Identify which cell holds the provided text, then report its [X, Y] central coordinate. 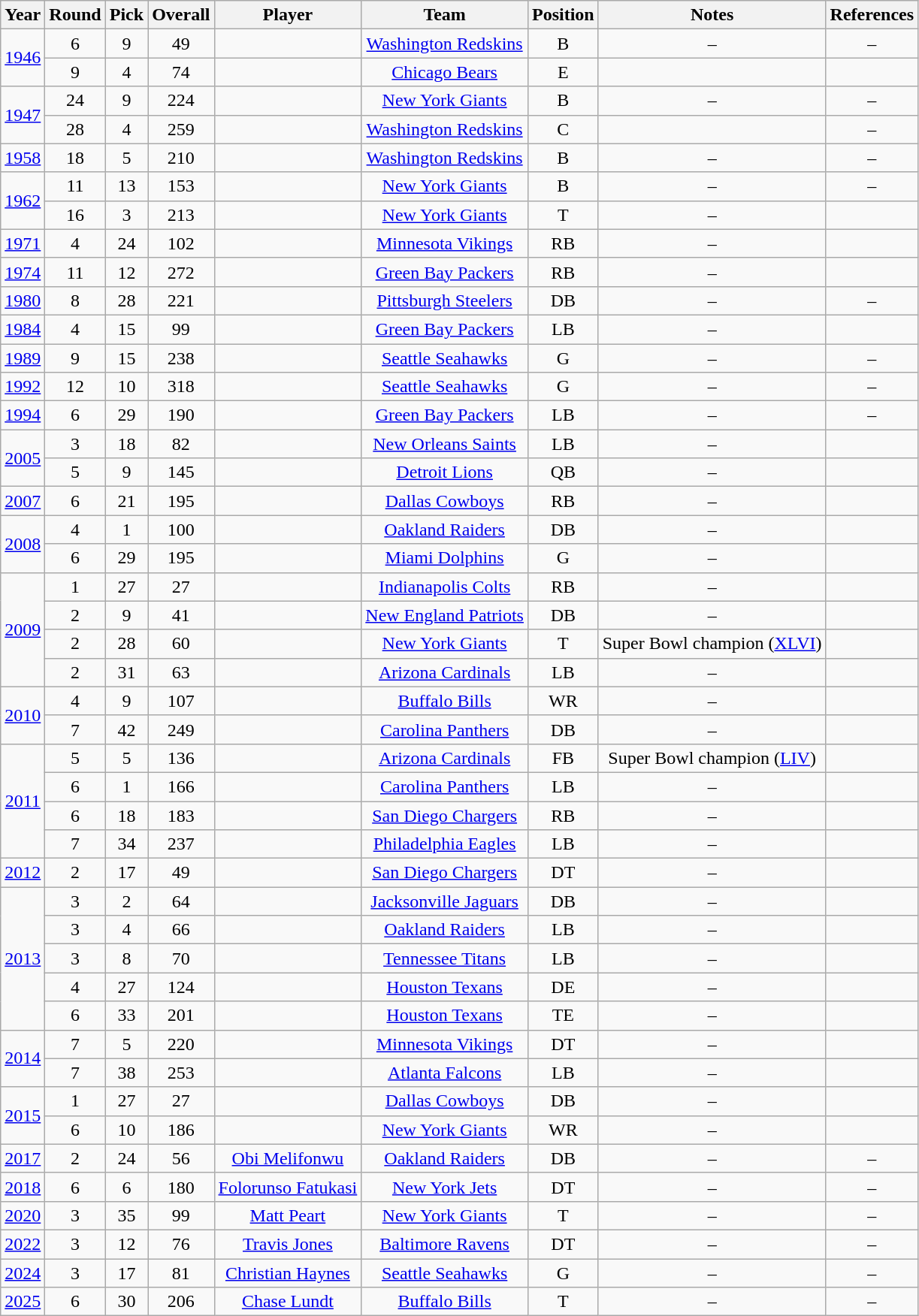
124 [181, 987]
21 [126, 501]
Indianapolis Colts [445, 587]
Pittsburgh Steelers [445, 300]
31 [126, 672]
1971 [23, 243]
253 [181, 1073]
New Orleans Saints [445, 444]
New England Patriots [445, 615]
1994 [23, 415]
1989 [23, 358]
210 [181, 158]
136 [181, 758]
Team [445, 15]
153 [181, 186]
2014 [23, 1058]
221 [181, 300]
259 [181, 129]
C [563, 129]
272 [181, 272]
183 [181, 815]
Travis Jones [288, 1244]
81 [181, 1273]
2011 [23, 801]
64 [181, 901]
DE [563, 987]
2018 [23, 1187]
QB [563, 472]
41 [181, 615]
1992 [23, 387]
35 [126, 1215]
224 [181, 101]
318 [181, 387]
FB [563, 758]
2005 [23, 458]
56 [181, 1158]
42 [126, 729]
220 [181, 1044]
186 [181, 1130]
1947 [23, 115]
16 [75, 215]
Christian Haynes [288, 1273]
2010 [23, 715]
Super Bowl champion (XLVI) [712, 644]
190 [181, 415]
1958 [23, 158]
2015 [23, 1115]
38 [126, 1073]
Obi Melifonwu [288, 1158]
34 [126, 844]
33 [126, 1016]
2012 [23, 873]
Baltimore Ravens [445, 1244]
Pick [126, 15]
74 [181, 72]
63 [181, 672]
Year [23, 15]
66 [181, 930]
Round [75, 15]
1962 [23, 201]
Tennessee Titans [445, 958]
2017 [23, 1158]
Atlanta Falcons [445, 1073]
Folorunso Fatukasi [288, 1187]
238 [181, 358]
Player [288, 15]
1974 [23, 272]
145 [181, 472]
2022 [23, 1244]
82 [181, 444]
249 [181, 729]
Detroit Lions [445, 472]
1980 [23, 300]
Position [563, 15]
107 [181, 701]
Jacksonville Jaguars [445, 901]
2007 [23, 501]
70 [181, 958]
76 [181, 1244]
TE [563, 1016]
Miami Dolphins [445, 558]
102 [181, 243]
New York Jets [445, 1187]
213 [181, 215]
237 [181, 844]
Super Bowl champion (LIV) [712, 758]
2020 [23, 1215]
60 [181, 644]
Chicago Bears [445, 72]
E [563, 72]
166 [181, 786]
206 [181, 1302]
Notes [712, 15]
1984 [23, 329]
Matt Peart [288, 1215]
Philadelphia Eagles [445, 844]
2024 [23, 1273]
2025 [23, 1302]
1946 [23, 58]
2008 [23, 544]
13 [126, 186]
30 [126, 1302]
2013 [23, 958]
References [872, 15]
100 [181, 530]
Overall [181, 15]
180 [181, 1187]
Chase Lundt [288, 1302]
2009 [23, 629]
201 [181, 1016]
